Identify which cell holds the provided text, then report its [x, y] central coordinate. 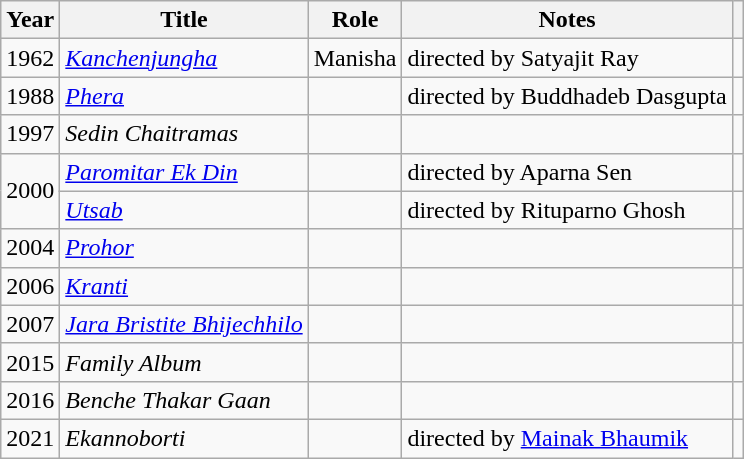
2004 [30, 248]
Manisha [355, 58]
directed by Satyajit Ray [567, 58]
Kanchenjungha [184, 58]
directed by Rituparno Ghosh [567, 210]
2021 [30, 438]
Title [184, 20]
2007 [30, 324]
Jara Bristite Bhijechhilo [184, 324]
Role [355, 20]
directed by Buddhadeb Dasgupta [567, 96]
Family Album [184, 362]
Benche Thakar Gaan [184, 400]
Sedin Chaitramas [184, 134]
directed by Aparna Sen [567, 172]
2015 [30, 362]
Ekannoborti [184, 438]
Phera [184, 96]
2000 [30, 191]
Kranti [184, 286]
1988 [30, 96]
Notes [567, 20]
1962 [30, 58]
Utsab [184, 210]
directed by Mainak Bhaumik [567, 438]
Paromitar Ek Din [184, 172]
2006 [30, 286]
1997 [30, 134]
Year [30, 20]
Prohor [184, 248]
2016 [30, 400]
